Output the [x, y] coordinate of the center of the cell containing the given text.  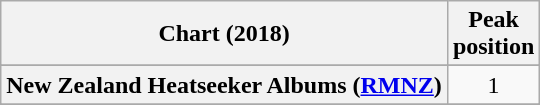
Peakposition [493, 34]
1 [493, 85]
Chart (2018) [224, 34]
New Zealand Heatseeker Albums (RMNZ) [224, 85]
